Extract the [X, Y] coordinate from the center of the cell holding the provided text.  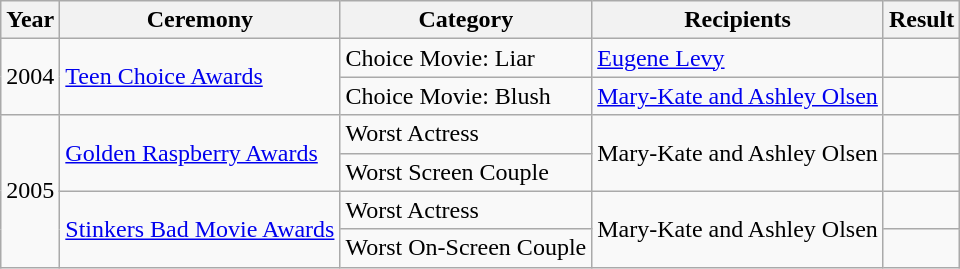
2005 [30, 191]
Category [466, 20]
Golden Raspberry Awards [200, 153]
2004 [30, 77]
Stinkers Bad Movie Awards [200, 229]
Eugene Levy [738, 58]
Choice Movie: Blush [466, 96]
Worst Screen Couple [466, 172]
Recipients [738, 20]
Result [921, 20]
Teen Choice Awards [200, 77]
Year [30, 20]
Worst On-Screen Couple [466, 248]
Ceremony [200, 20]
Choice Movie: Liar [466, 58]
